Scan for the cell matching the given text and deliver its [x, y] coordinate at center. 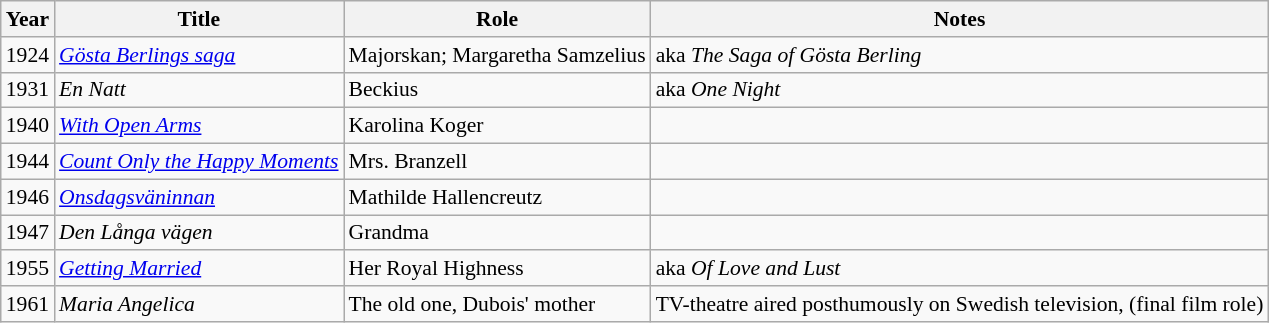
The old one, Dubois' mother [498, 304]
En Natt [199, 90]
With Open Arms [199, 126]
aka One Night [960, 90]
1931 [28, 90]
1961 [28, 304]
Den Långa vägen [199, 233]
1924 [28, 55]
Notes [960, 19]
Mrs. Branzell [498, 162]
1940 [28, 126]
Year [28, 19]
Role [498, 19]
Maria Angelica [199, 304]
TV-theatre aired posthumously on Swedish television, (final film role) [960, 304]
Mathilde Hallencreutz [498, 197]
1955 [28, 269]
Onsdagsväninnan [199, 197]
aka Of Love and Lust [960, 269]
1947 [28, 233]
Majorskan; Margaretha Samzelius [498, 55]
Getting Married [199, 269]
Karolina Koger [498, 126]
Count Only the Happy Moments [199, 162]
Her Royal Highness [498, 269]
Gösta Berlings saga [199, 55]
Title [199, 19]
aka The Saga of Gösta Berling [960, 55]
Beckius [498, 90]
1944 [28, 162]
1946 [28, 197]
Grandma [498, 233]
